Identify which cell holds the provided text, then report its (X, Y) central coordinate. 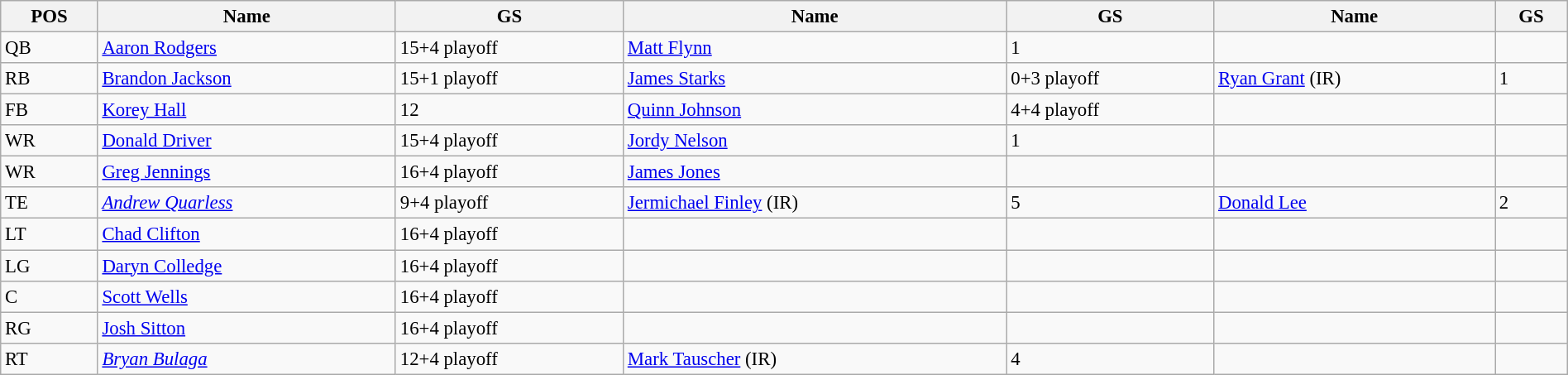
4+4 playoff (1110, 110)
Jermichael Finley (IR) (815, 203)
4 (1110, 358)
12+4 playoff (509, 358)
5 (1110, 203)
LG (50, 266)
12 (509, 110)
Chad Clifton (246, 234)
Aaron Rodgers (246, 48)
Donald Lee (1355, 203)
FB (50, 110)
C (50, 296)
Andrew Quarless (246, 203)
James Starks (815, 79)
15+1 playoff (509, 79)
Quinn Johnson (815, 110)
2 (1532, 203)
QB (50, 48)
Bryan Bulaga (246, 358)
Matt Flynn (815, 48)
Josh Sitton (246, 328)
TE (50, 203)
Scott Wells (246, 296)
RT (50, 358)
Ryan Grant (IR) (1355, 79)
Brandon Jackson (246, 79)
Daryn Colledge (246, 266)
James Jones (815, 172)
Jordy Nelson (815, 141)
POS (50, 17)
9+4 playoff (509, 203)
Donald Driver (246, 141)
RG (50, 328)
Korey Hall (246, 110)
0+3 playoff (1110, 79)
Greg Jennings (246, 172)
LT (50, 234)
Mark Tauscher (IR) (815, 358)
RB (50, 79)
